Search for the cell housing the specified text and yield its [X, Y] center coordinate. 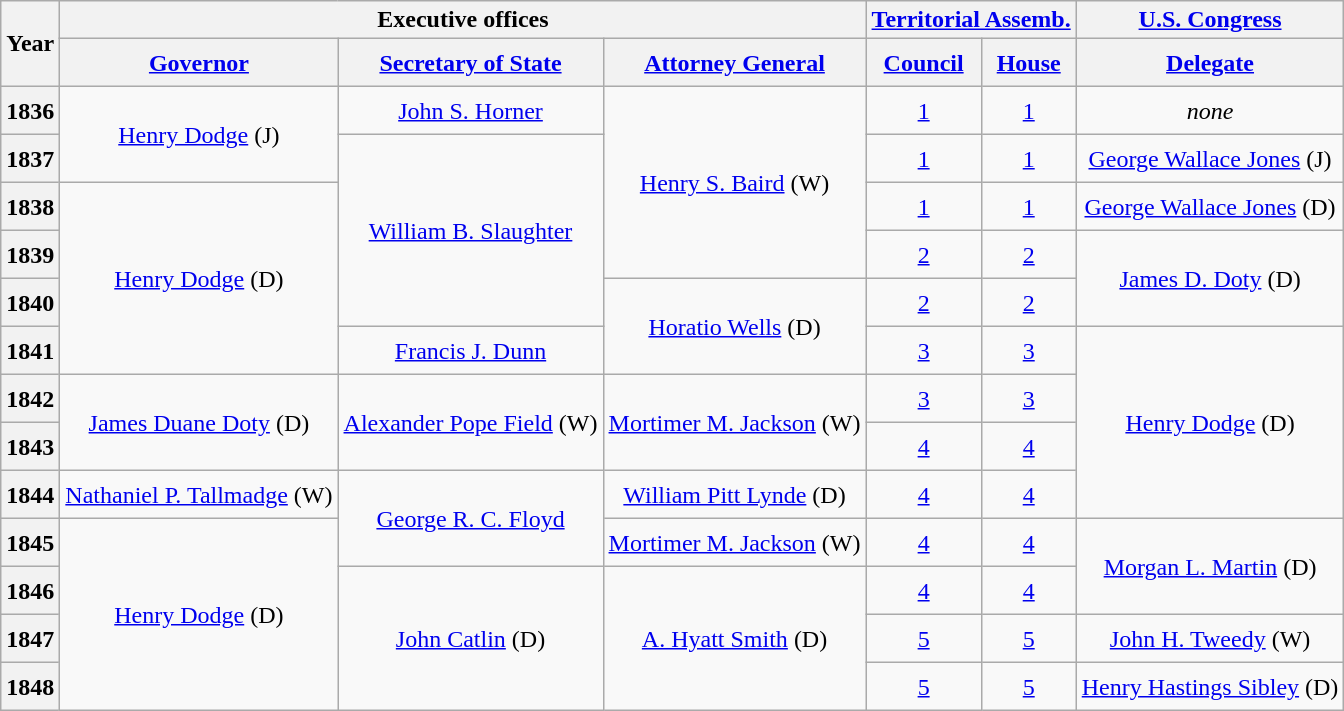
1846 [30, 591]
Morgan L. Martin (D) [1210, 567]
George Wallace Jones (J) [1210, 159]
1837 [30, 159]
1843 [30, 447]
Attorney General [734, 63]
1848 [30, 687]
1845 [30, 543]
U.S. Congress [1210, 20]
Henry S. Baird (W) [734, 183]
Henry Dodge (J) [199, 135]
1842 [30, 399]
John H. Tweedy (W) [1210, 639]
1847 [30, 639]
A. Hyatt Smith (D) [734, 639]
Horatio Wells (D) [734, 327]
Delegate [1210, 63]
House [1028, 63]
Year [30, 44]
1841 [30, 351]
Territorial Assemb. [971, 20]
1838 [30, 207]
Francis J. Dunn [470, 351]
1844 [30, 495]
1839 [30, 255]
Alexander Pope Field (W) [470, 423]
John Catlin (D) [470, 639]
Nathaniel P. Tallmadge (W) [199, 495]
William B. Slaughter [470, 231]
1836 [30, 111]
none [1210, 111]
James Duane Doty (D) [199, 423]
Executive offices [463, 20]
George R. C. Floyd [470, 519]
Governor [199, 63]
John S. Horner [470, 111]
George Wallace Jones (D) [1210, 207]
Henry Hastings Sibley (D) [1210, 687]
Secretary of State [470, 63]
Council [924, 63]
1840 [30, 303]
William Pitt Lynde (D) [734, 495]
James D. Doty (D) [1210, 279]
